Identify which cell holds the provided text, then report its [x, y] central coordinate. 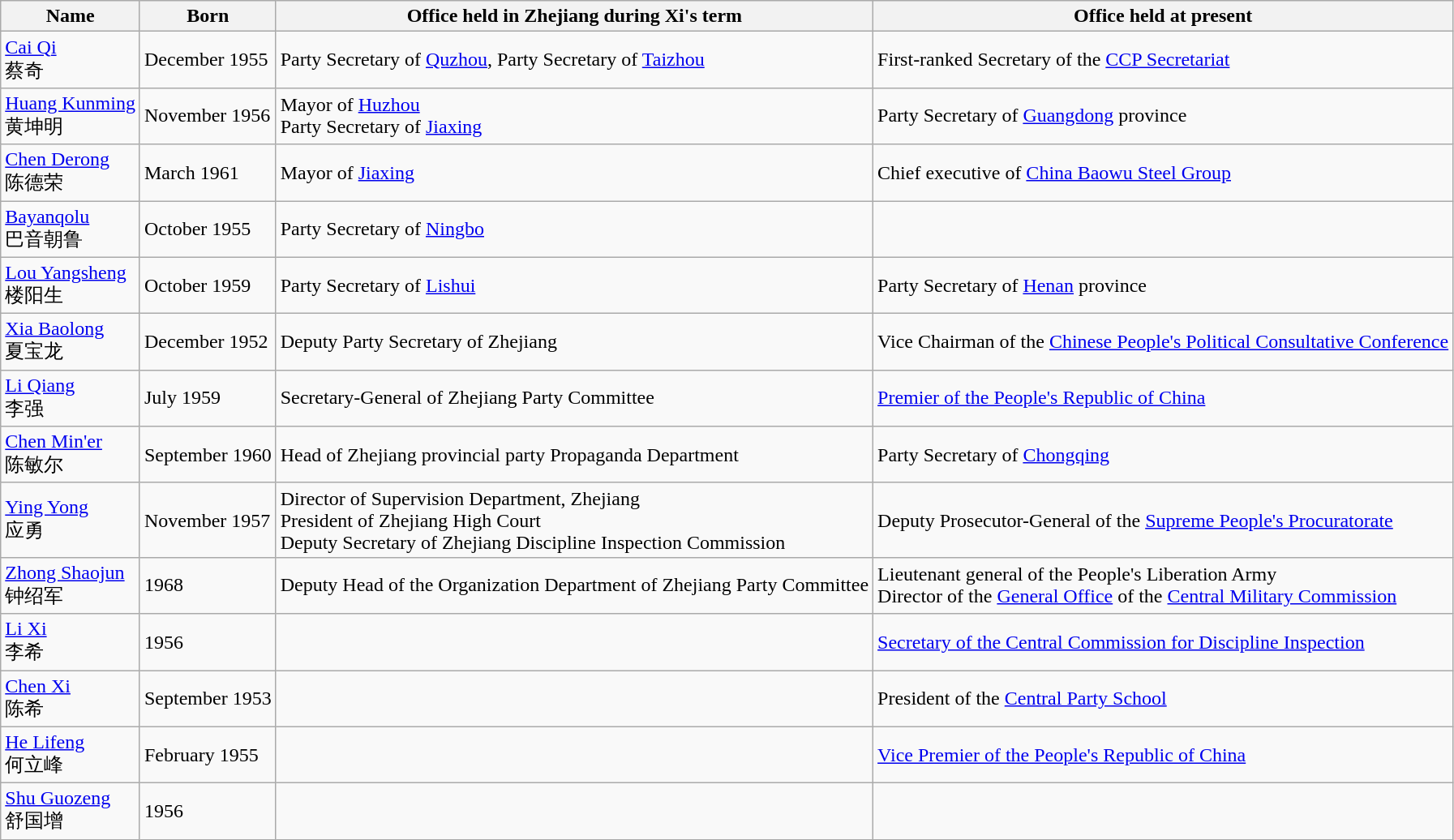
October 1959 [208, 285]
Chen Derong陈德荣 [71, 173]
Party Secretary of Henan province [1163, 285]
Party Secretary of Ningbo [574, 229]
Lou Yangsheng楼阳生 [71, 285]
December 1952 [208, 342]
Shu Guozeng舒国增 [71, 812]
First-ranked Secretary of the CCP Secretariat [1163, 60]
October 1955 [208, 229]
Office held in Zhejiang during Xi's term [574, 16]
Chen Min'er陈敏尔 [71, 455]
March 1961 [208, 173]
Huang Kunming黄坤明 [71, 116]
Head of Zhejiang provincial party Propaganda Department [574, 455]
Ying Yong应勇 [71, 520]
December 1955 [208, 60]
Li Xi李希 [71, 642]
February 1955 [208, 755]
Vice Premier of the People's Republic of China [1163, 755]
Party Secretary of Quzhou, Party Secretary of Taizhou [574, 60]
Lieutenant general of the People's Liberation ArmyDirector of the General Office of the Central Military Commission [1163, 585]
Name [71, 16]
Bayanqolu巴音朝鲁 [71, 229]
November 1957 [208, 520]
He Lifeng何立峰 [71, 755]
September 1953 [208, 698]
Chen Xi陈希 [71, 698]
Office held at present [1163, 16]
Mayor of HuzhouParty Secretary of Jiaxing [574, 116]
Deputy Head of the Organization Department of Zhejiang Party Committee [574, 585]
Xia Baolong夏宝龙 [71, 342]
Party Secretary of Chongqing [1163, 455]
Deputy Party Secretary of Zhejiang [574, 342]
November 1956 [208, 116]
Secretary-General of Zhejiang Party Committee [574, 398]
Party Secretary of Lishui [574, 285]
Director of Supervision Department, ZhejiangPresident of Zhejiang High CourtDeputy Secretary of Zhejiang Discipline Inspection Commission [574, 520]
Vice Chairman of the Chinese People's Political Consultative Conference [1163, 342]
Party Secretary of Guangdong province [1163, 116]
Li Qiang李强 [71, 398]
Born [208, 16]
Cai Qi蔡奇 [71, 60]
Zhong Shaojun钟绍军 [71, 585]
Chief executive of China Baowu Steel Group [1163, 173]
Deputy Prosecutor-General of the Supreme People's Procuratorate [1163, 520]
Premier of the People's Republic of China [1163, 398]
September 1960 [208, 455]
President of the Central Party School [1163, 698]
Mayor of Jiaxing [574, 173]
July 1959 [208, 398]
1968 [208, 585]
Secretary of the Central Commission for Discipline Inspection [1163, 642]
